Detect which cell encompasses the target text, then output its (x, y) center coordinate. 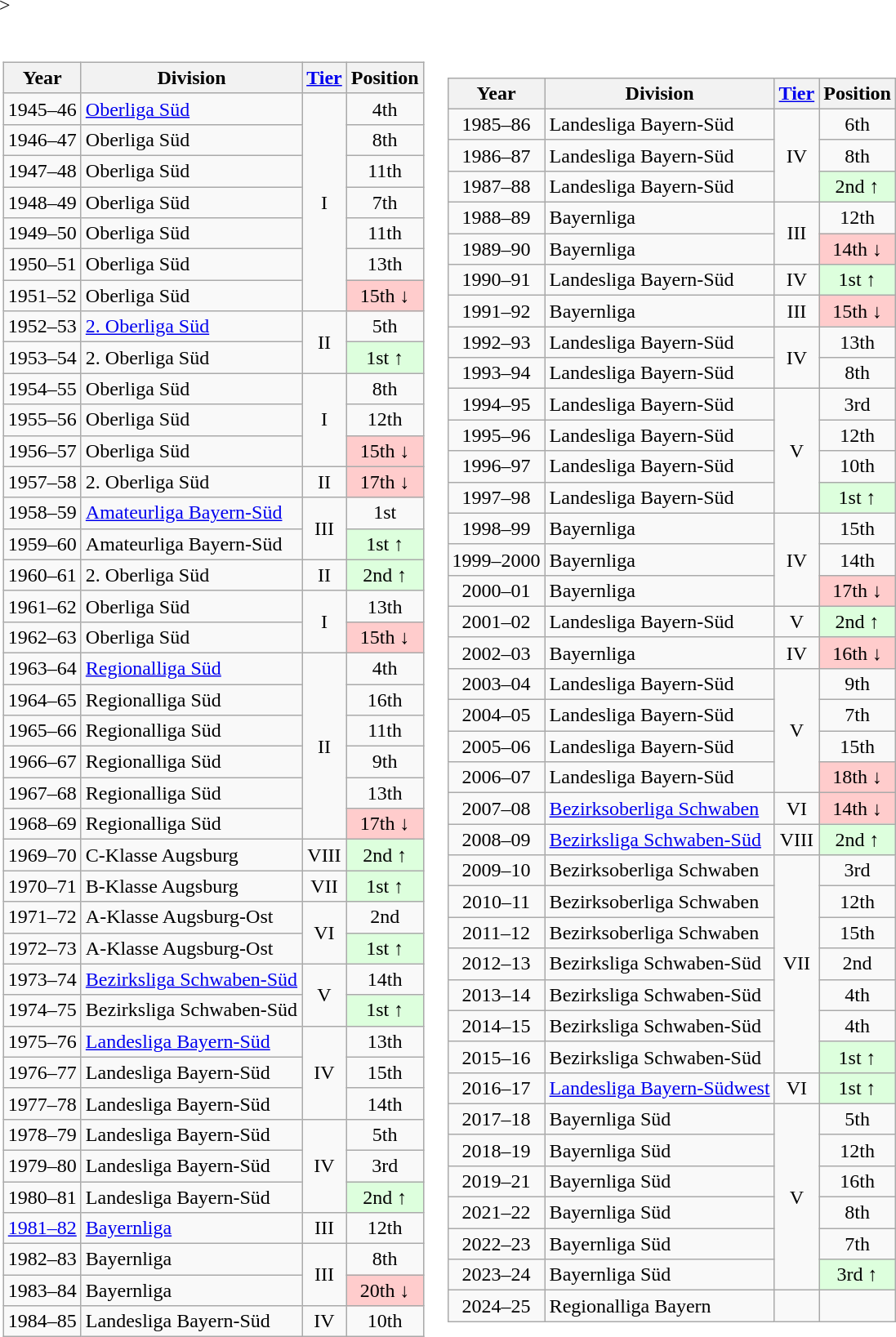
2002–03 (497, 653)
1976–77 (42, 1072)
2006–07 (497, 778)
1999–2000 (497, 559)
2009–10 (497, 871)
Regionalliga Bayern (660, 1306)
1949–50 (42, 234)
1st (385, 513)
2008–09 (497, 840)
1988–89 (497, 218)
1981–82 (42, 1228)
2011–12 (497, 933)
16th ↓ (858, 653)
1979–80 (42, 1165)
1980–81 (42, 1197)
6th (858, 124)
1971–72 (42, 917)
1959–60 (42, 544)
1951–52 (42, 296)
1945–46 (42, 109)
1961–62 (42, 606)
B-Klasse Augsburg (191, 886)
2014–15 (497, 1026)
1973–74 (42, 979)
2007–08 (497, 809)
2005–06 (497, 746)
1953–54 (42, 358)
2015–16 (497, 1057)
1967–68 (42, 793)
1985–86 (497, 124)
1950–51 (42, 265)
1954–55 (42, 389)
1960–61 (42, 575)
2024–25 (497, 1306)
2010–11 (497, 902)
1991–92 (497, 311)
1998–99 (497, 528)
1965–66 (42, 731)
1994–95 (497, 404)
1982–83 (42, 1259)
2019–21 (497, 1181)
1977–78 (42, 1103)
2016–17 (497, 1088)
1974–75 (42, 1010)
1968–69 (42, 824)
C-Klasse Augsburg (191, 855)
2001–02 (497, 622)
1947–48 (42, 171)
2013–14 (497, 995)
18th ↓ (858, 778)
1990–91 (497, 280)
2021–22 (497, 1213)
1956–57 (42, 451)
1986–87 (497, 155)
1995–96 (497, 435)
1964–65 (42, 700)
1972–73 (42, 948)
1984–85 (42, 1321)
1963–64 (42, 668)
2022–23 (497, 1244)
2000–01 (497, 591)
1962–63 (42, 637)
1952–53 (42, 327)
1948–49 (42, 202)
2004–05 (497, 715)
1975–76 (42, 1041)
3rd ↑ (858, 1275)
1997–98 (497, 497)
1969–70 (42, 855)
1983–84 (42, 1290)
1993–94 (497, 373)
2017–18 (497, 1119)
1978–79 (42, 1134)
2018–19 (497, 1150)
1957–58 (42, 482)
2003–04 (497, 684)
1955–56 (42, 420)
Landesliga Bayern-Südwest (660, 1088)
1989–90 (497, 249)
1987–88 (497, 186)
1970–71 (42, 886)
1958–59 (42, 513)
20th ↓ (385, 1290)
1946–47 (42, 140)
1992–93 (497, 342)
1966–67 (42, 762)
2012–13 (497, 964)
1996–97 (497, 466)
2023–24 (497, 1275)
